Return (x, y) of the center of cell containing provided text 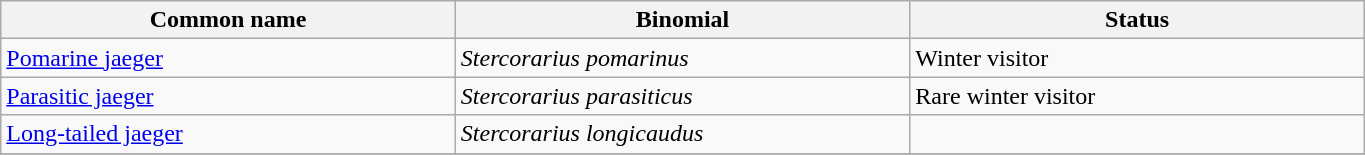
Long-tailed jaeger (228, 134)
Rare winter visitor (1138, 96)
Status (1138, 20)
Stercorarius parasiticus (682, 96)
Stercorarius longicaudus (682, 134)
Binomial (682, 20)
Parasitic jaeger (228, 96)
Common name (228, 20)
Winter visitor (1138, 58)
Stercorarius pomarinus (682, 58)
Pomarine jaeger (228, 58)
